Provide the [x, y] coordinate of the cell's center where the given text is located.  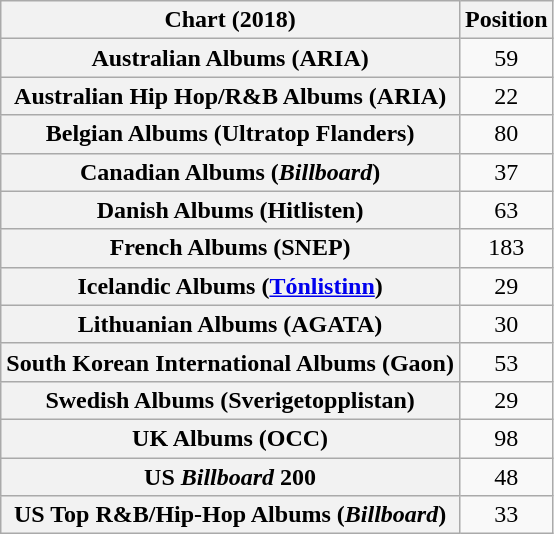
22 [506, 96]
Icelandic Albums (Tónlistinn) [230, 286]
53 [506, 362]
Lithuanian Albums (AGATA) [230, 324]
Australian Albums (ARIA) [230, 58]
Australian Hip Hop/R&B Albums (ARIA) [230, 96]
30 [506, 324]
Belgian Albums (Ultratop Flanders) [230, 134]
37 [506, 172]
French Albums (SNEP) [230, 248]
183 [506, 248]
63 [506, 210]
Swedish Albums (Sverigetopplistan) [230, 400]
98 [506, 438]
South Korean International Albums (Gaon) [230, 362]
59 [506, 58]
48 [506, 477]
Chart (2018) [230, 20]
UK Albums (OCC) [230, 438]
Position [506, 20]
Canadian Albums (Billboard) [230, 172]
80 [506, 134]
Danish Albums (Hitlisten) [230, 210]
33 [506, 515]
US Top R&B/Hip-Hop Albums (Billboard) [230, 515]
US Billboard 200 [230, 477]
